Identify which cell holds the provided text, then report its [X, Y] central coordinate. 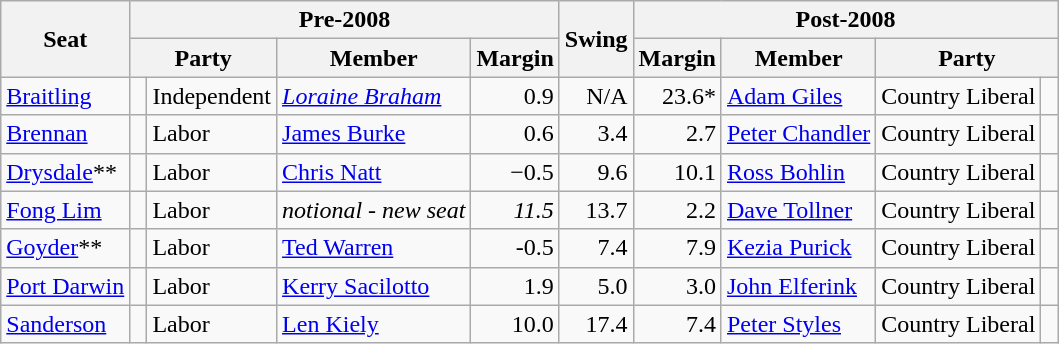
Post-2008 [846, 20]
Loraine Braham [374, 96]
Peter Styles [798, 324]
Brennan [66, 134]
11.5 [515, 210]
3.0 [677, 286]
John Elferink [798, 286]
17.4 [596, 324]
Drysdale** [66, 172]
-0.5 [515, 248]
James Burke [374, 134]
Fong Lim [66, 210]
0.9 [515, 96]
Pre-2008 [345, 20]
Port Darwin [66, 286]
notional - new seat [374, 210]
2.2 [677, 210]
−0.5 [515, 172]
Seat [66, 39]
7.9 [677, 248]
5.0 [596, 286]
13.7 [596, 210]
Kezia Purick [798, 248]
Dave Tollner [798, 210]
Len Kiely [374, 324]
Kerry Sacilotto [374, 286]
Ted Warren [374, 248]
Braitling [66, 96]
9.6 [596, 172]
Swing [596, 39]
Adam Giles [798, 96]
Independent [212, 96]
2.7 [677, 134]
Peter Chandler [798, 134]
10.0 [515, 324]
Sanderson [66, 324]
Goyder** [66, 248]
3.4 [596, 134]
1.9 [515, 286]
N/A [596, 96]
Chris Natt [374, 172]
23.6* [677, 96]
0.6 [515, 134]
10.1 [677, 172]
Ross Bohlin [798, 172]
